Extract the (X, Y) coordinate from the center of the cell holding the provided text.  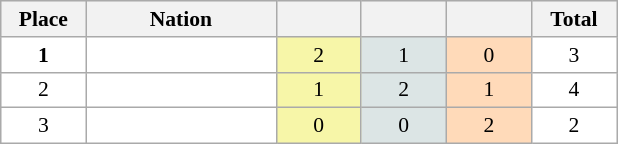
Place (44, 19)
4 (574, 90)
Nation (181, 19)
Total (574, 19)
